Capture the cell that displays the provided text and extract its [x, y] central coordinate. 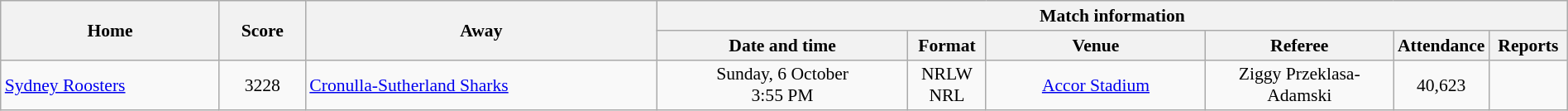
Score [262, 30]
Home [110, 30]
Venue [1095, 46]
Referee [1300, 46]
Accor Stadium [1095, 84]
Attendance [1441, 46]
Format [948, 46]
Away [481, 30]
Sydney Roosters [110, 84]
Ziggy Przeklasa-Adamski [1300, 84]
40,623 [1441, 84]
Sunday, 6 October 3:55 PM [782, 84]
Cronulla-Sutherland Sharks [481, 84]
Date and time [782, 46]
Match information [1113, 16]
Reports [1528, 46]
NRLWNRL [948, 84]
3228 [262, 84]
